From the cell containing the given text, extract its center point as [x, y] coordinate. 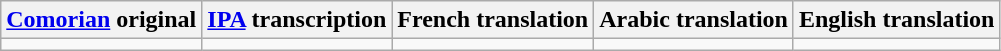
Comorian original [102, 20]
IPA transcription [297, 20]
French translation [493, 20]
Arabic translation [694, 20]
English translation [896, 20]
